Determine the (x, y) coordinate at the center of the cell enclosing the given text.  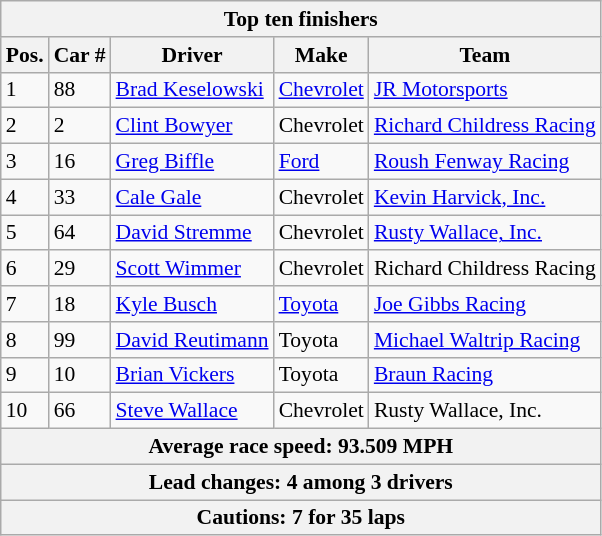
Cautions: 7 for 35 laps (301, 518)
7 (25, 304)
Average race speed: 93.509 MPH (301, 447)
18 (80, 304)
Clint Bowyer (192, 126)
29 (80, 269)
Driver (192, 55)
Ford (322, 162)
Kyle Busch (192, 304)
David Stremme (192, 233)
1 (25, 90)
Brian Vickers (192, 375)
9 (25, 375)
Brad Keselowski (192, 90)
Steve Wallace (192, 411)
Kevin Harvick, Inc. (485, 197)
Top ten finishers (301, 19)
JR Motorsports (485, 90)
6 (25, 269)
66 (80, 411)
Braun Racing (485, 375)
Car # (80, 55)
5 (25, 233)
Make (322, 55)
4 (25, 197)
Team (485, 55)
3 (25, 162)
Pos. (25, 55)
Joe Gibbs Racing (485, 304)
Michael Waltrip Racing (485, 340)
Roush Fenway Racing (485, 162)
Cale Gale (192, 197)
99 (80, 340)
64 (80, 233)
Greg Biffle (192, 162)
Lead changes: 4 among 3 drivers (301, 482)
Scott Wimmer (192, 269)
33 (80, 197)
8 (25, 340)
16 (80, 162)
David Reutimann (192, 340)
88 (80, 90)
